Find where the given text appears and provide that cell's center as (x, y) coordinate. 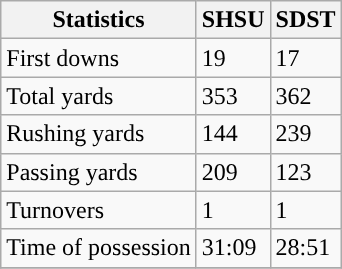
SDST (306, 20)
First downs (99, 58)
Passing yards (99, 172)
Statistics (99, 20)
17 (306, 58)
Rushing yards (99, 134)
123 (306, 172)
Total yards (99, 96)
144 (233, 134)
239 (306, 134)
31:09 (233, 248)
353 (233, 96)
Turnovers (99, 210)
28:51 (306, 248)
SHSU (233, 20)
362 (306, 96)
Time of possession (99, 248)
209 (233, 172)
19 (233, 58)
